Scan for the cell matching the given text and deliver its (x, y) coordinate at center. 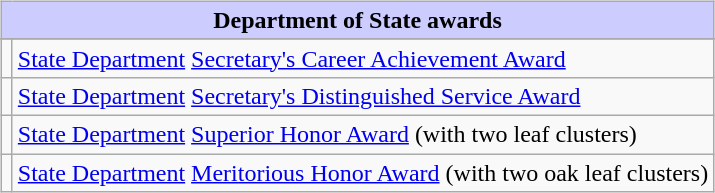
State Department Meritorious Honor Award (with two oak leaf clusters) (362, 173)
Department of State awards (357, 20)
State Department Secretary's Distinguished Service Award (362, 96)
State Department Superior Honor Award (with two leaf clusters) (362, 134)
State Department Secretary's Career Achievement Award (362, 58)
